Extract the [x, y] coordinate from the center of the cell holding the provided text.  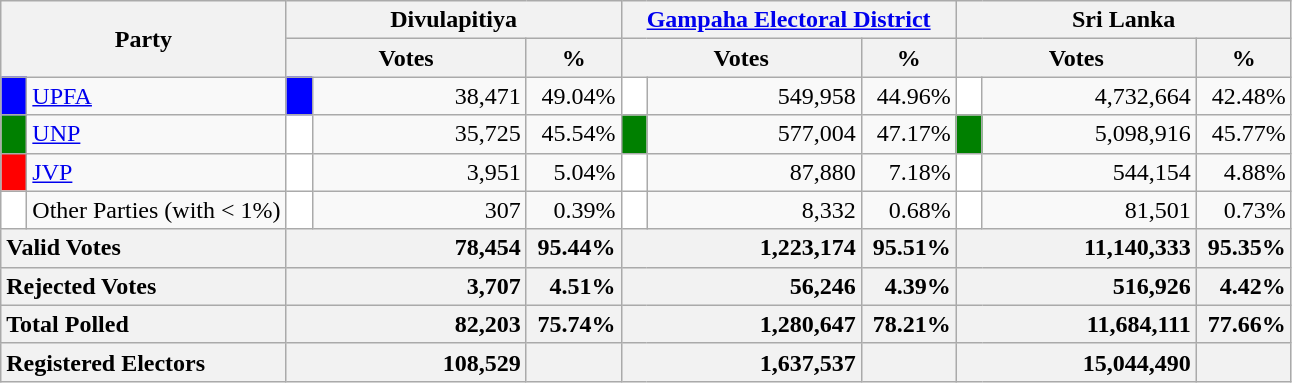
549,958 [754, 96]
544,154 [1089, 172]
Valid Votes [144, 248]
Rejected Votes [144, 286]
1,280,647 [741, 324]
95.44% [574, 248]
44.96% [908, 96]
95.35% [1244, 248]
Sri Lanka [1124, 20]
4.88% [1244, 172]
UNP [156, 134]
JVP [156, 172]
38,471 [419, 96]
108,529 [406, 362]
81,501 [1089, 210]
4.42% [1244, 286]
11,684,111 [1076, 324]
45.77% [1244, 134]
5,098,916 [1089, 134]
Divulapitiya [454, 20]
87,880 [754, 172]
3,951 [419, 172]
47.17% [908, 134]
Party [144, 39]
4.39% [908, 286]
Other Parties (with < 1%) [156, 210]
82,203 [406, 324]
516,926 [1076, 286]
42.48% [1244, 96]
4,732,664 [1089, 96]
8,332 [754, 210]
56,246 [741, 286]
15,044,490 [1076, 362]
577,004 [754, 134]
45.54% [574, 134]
49.04% [574, 96]
75.74% [574, 324]
5.04% [574, 172]
Registered Electors [144, 362]
307 [419, 210]
Total Polled [144, 324]
0.39% [574, 210]
1,223,174 [741, 248]
11,140,333 [1076, 248]
4.51% [574, 286]
0.68% [908, 210]
3,707 [406, 286]
1,637,537 [741, 362]
Gampaha Electoral District [788, 20]
UPFA [156, 96]
35,725 [419, 134]
0.73% [1244, 210]
95.51% [908, 248]
77.66% [1244, 324]
7.18% [908, 172]
78.21% [908, 324]
78,454 [406, 248]
